Identify which cell holds the provided text, then report its (x, y) central coordinate. 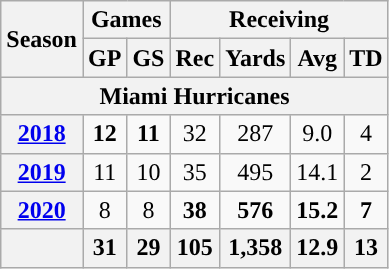
4 (366, 134)
TD (366, 58)
287 (256, 134)
2018 (42, 134)
13 (366, 248)
12.9 (318, 248)
38 (195, 210)
Receiving (279, 20)
35 (195, 172)
Season (42, 39)
1,358 (256, 248)
Rec (195, 58)
12 (104, 134)
32 (195, 134)
15.2 (318, 210)
7 (366, 210)
Yards (256, 58)
2 (366, 172)
105 (195, 248)
Games (126, 20)
2020 (42, 210)
Miami Hurricanes (194, 96)
10 (148, 172)
2019 (42, 172)
31 (104, 248)
495 (256, 172)
576 (256, 210)
14.1 (318, 172)
9.0 (318, 134)
GS (148, 58)
Avg (318, 58)
29 (148, 248)
GP (104, 58)
